Determine the [X, Y] coordinate at the center of the cell enclosing the given text.  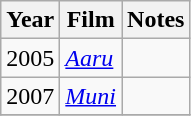
2007 [30, 96]
Aaru [91, 58]
Muni [91, 96]
Year [30, 20]
Notes [156, 20]
Film [91, 20]
2005 [30, 58]
